From the cell containing the given text, extract its center point as [x, y] coordinate. 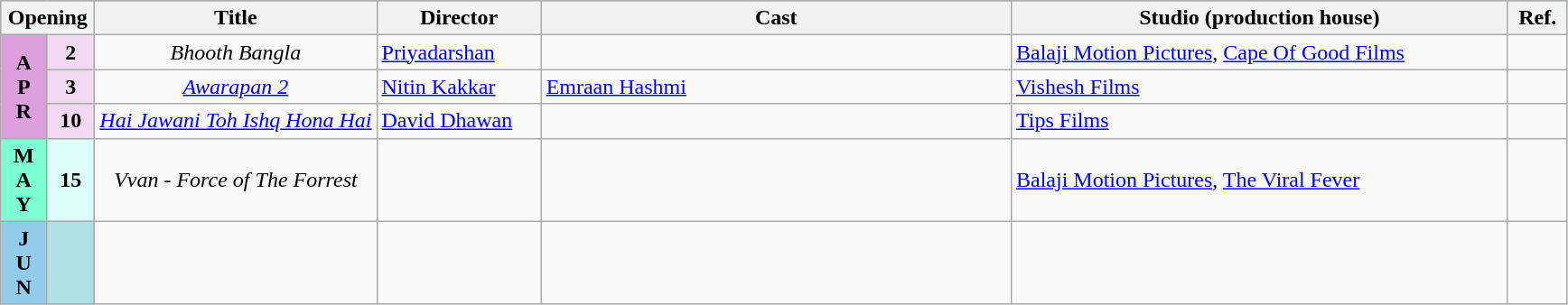
Vvan - Force of The Forrest [236, 180]
3 [70, 87]
Cast [776, 18]
MAY [23, 180]
Priyadarshan [459, 52]
Nitin Kakkar [459, 87]
Emraan Hashmi [776, 87]
10 [70, 121]
Hai Jawani Toh Ishq Hona Hai [236, 121]
Ref. [1537, 18]
15 [70, 180]
David Dhawan [459, 121]
APR [23, 87]
Awarapan 2 [236, 87]
Tips Films [1259, 121]
Vishesh Films [1259, 87]
JUN [23, 263]
2 [70, 52]
Bhooth Bangla [236, 52]
Studio (production house) [1259, 18]
Balaji Motion Pictures, Cape Of Good Films [1259, 52]
Title [236, 18]
Opening [48, 18]
Director [459, 18]
Balaji Motion Pictures, The Viral Fever [1259, 180]
